Extract the [X, Y] coordinate from the center of the cell holding the provided text.  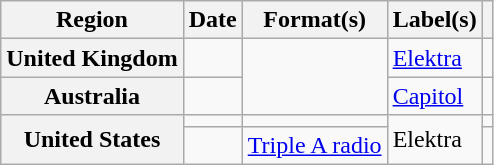
Format(s) [314, 20]
Label(s) [434, 20]
United Kingdom [92, 58]
Region [92, 20]
United States [92, 140]
Date [212, 20]
Capitol [434, 96]
Australia [92, 96]
Triple A radio [314, 145]
